Extract the (x, y) coordinate from the center of the cell holding the provided text.  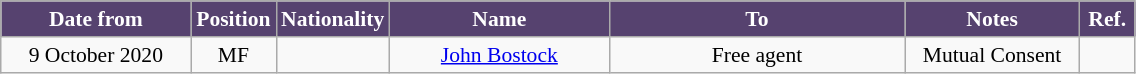
Position (234, 19)
Notes (992, 19)
John Bostock (499, 55)
Free agent (756, 55)
Nationality (332, 19)
Name (499, 19)
Ref. (1108, 19)
9 October 2020 (96, 55)
Date from (96, 19)
To (756, 19)
MF (234, 55)
Mutual Consent (992, 55)
